Return (x, y) of the center of cell containing provided text 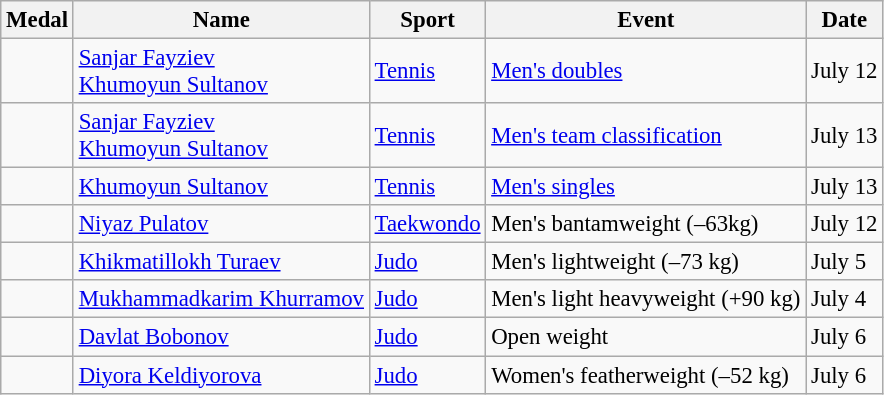
Mukhammadkarim Khurramov (221, 299)
Men's doubles (646, 72)
Men's lightweight (–73 kg) (646, 262)
Event (646, 20)
Name (221, 20)
Davlat Bobonov (221, 337)
Diyora Keldiyorova (221, 375)
Niyaz Pulatov (221, 224)
Women's featherweight (–52 kg) (646, 375)
July 5 (844, 262)
Khikmatillokh Turaev (221, 262)
Medal (38, 20)
July 4 (844, 299)
Khumoyun Sultanov (221, 187)
Sport (428, 20)
Men's team classification (646, 136)
Taekwondo (428, 224)
Date (844, 20)
Men's singles (646, 187)
Men's light heavyweight (+90 kg) (646, 299)
Men's bantamweight (–63kg) (646, 224)
Open weight (646, 337)
